Find where the given text appears and provide that cell's center as (X, Y) coordinate. 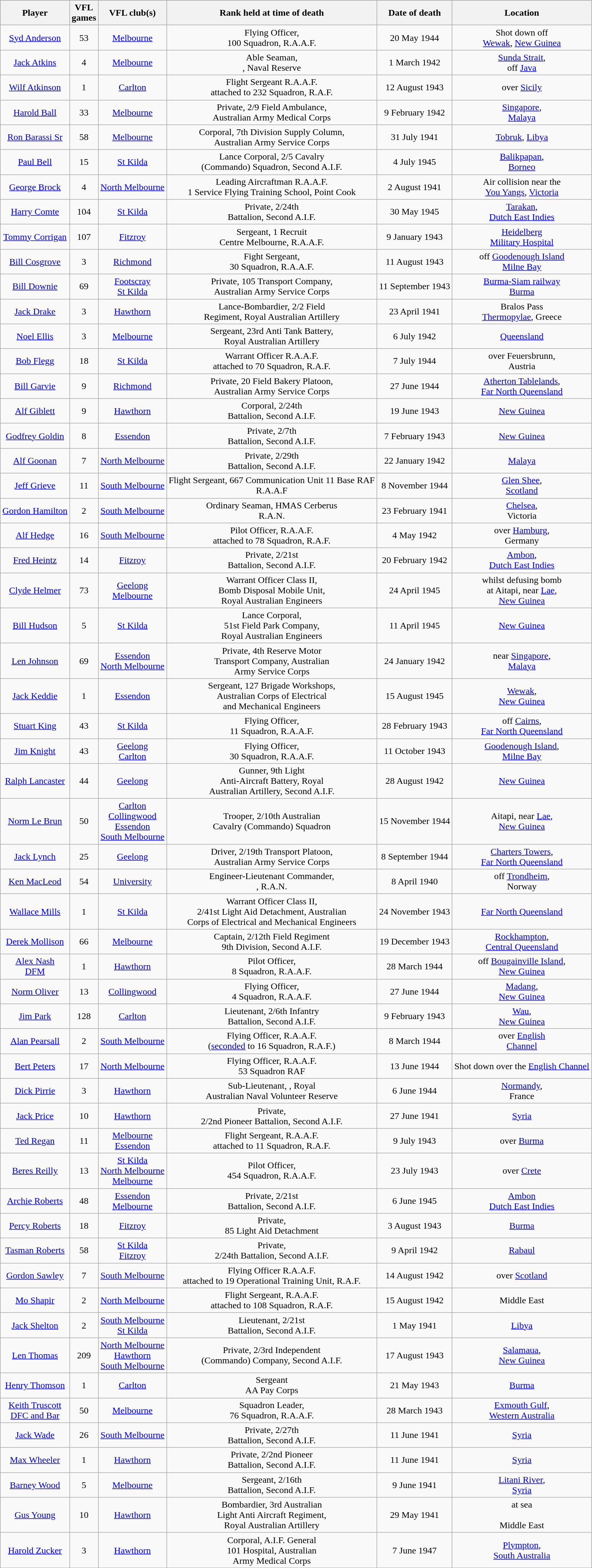
Trooper, 2/10th AustralianCavalry (Commando) Squadron (272, 822)
Archie Roberts (35, 1200)
11 October 1943 (415, 751)
Tarakan,Dutch East Indies (522, 212)
Gus Young (35, 1515)
Private, 105 Transport Company,Australian Army Service Corps (272, 286)
over Sicily (522, 87)
North MelbourneHawthornSouth Melbourne (132, 1355)
28 February 1943 (415, 726)
Beres Reilly (35, 1171)
128 (84, 1016)
Sub-Lieutenant, , RoyalAustralian Naval Volunteer Reserve (272, 1091)
Bill Hudson (35, 625)
Gordon Sawley (35, 1275)
44 (84, 781)
8 September 1944 (415, 857)
20 February 1942 (415, 560)
George Brock (35, 187)
Private, 2/24thBattalion, Second A.I.F. (272, 212)
Flying Officer,11 Squadron, R.A.A.F. (272, 726)
Godfrey Goldin (35, 436)
Lieutenant, 2/6th InfantryBattalion, Second A.I.F. (272, 1016)
28 August 1942 (415, 781)
Middle East (522, 1301)
Captain, 2/12th Field Regiment9th Division, Second A.I.F. (272, 942)
Alex NashDFM (35, 966)
GeelongMelbourne (132, 590)
9 June 1941 (415, 1485)
Wallace Mills (35, 912)
Lance Corporal, 2/5 Cavalry(Commando) Squadron, Second A.I.F. (272, 162)
Date of death (415, 13)
Alan Pearsall (35, 1041)
off Trondheim,Norway (522, 881)
Rockhampton,Central Queensland (522, 942)
Sergeant, 127 Brigade Workshops,Australian Corps of Electricaland Mechanical Engineers (272, 696)
Private, 2/2nd PioneerBattalion, Second A.I.F. (272, 1460)
Flying Officer R.A.A.F.attached to 19 Operational Training Unit, R.A.F. (272, 1275)
Shot down over the English Channel (522, 1066)
Player (35, 13)
Jim Knight (35, 751)
AmbonDutch East Indies (522, 1200)
Wilf Atkinson (35, 87)
Private, 2/27thBattalion, Second A.I.F. (272, 1435)
Norm Oliver (35, 992)
Atherton Tablelands,Far North Queensland (522, 386)
Harold Zucker (35, 1550)
28 March 1943 (415, 1410)
Normandy,France (522, 1091)
Flying Officer, R.A.A.F.53 Squadron RAF (272, 1066)
17 (84, 1066)
8 November 1944 (415, 486)
1 May 1941 (415, 1325)
Private,85 Light Aid Detachment (272, 1226)
8 April 1940 (415, 881)
19 December 1943 (415, 942)
SergeantAA Pay Corps (272, 1386)
Lance Corporal,51st Field Park Company,Royal Australian Engineers (272, 625)
6 June 1945 (415, 1200)
near Singapore,Malaya (522, 661)
31 July 1941 (415, 137)
Jack Drake (35, 311)
off Bougainville Island,New Guinea (522, 966)
Ron Barassi Sr (35, 137)
Engineer-Lieutenant Commander,, R.A.N. (272, 881)
Ted Regan (35, 1141)
Keith TruscottDFC and Bar (35, 1410)
Lieutenant, 2/21stBattalion, Second A.I.F. (272, 1325)
whilst defusing bombat Aitapi, near Lae,New Guinea (522, 590)
15 August 1942 (415, 1301)
26 (84, 1435)
HeidelbergMilitary Hospital (522, 236)
Flight Sergeant, R.A.A.F.attached to 108 Squadron, R.A.F. (272, 1301)
12 August 1943 (415, 87)
Pilot Officer,454 Squadron, R.A.A.F. (272, 1171)
Charters Towers,Far North Queensland (522, 857)
Litani River,Syria (522, 1485)
13 June 1944 (415, 1066)
Bob Flegg (35, 361)
209 (84, 1355)
Sergeant, 1 RecruitCentre Melbourne, R.A.A.F. (272, 236)
St KildaFitzroy (132, 1251)
6 July 1942 (415, 337)
Fred Heintz (35, 560)
Flying Officer,30 Squadron, R.A.A.F. (272, 751)
Jack Lynch (35, 857)
Dick Pirrie (35, 1091)
at seaMiddle East (522, 1515)
Ralph Lancaster (35, 781)
Shot down offWewak, New Guinea (522, 37)
off Goodenough IslandMilne Bay (522, 262)
Pilot Officer, R.A.A.F.attached to 78 Squadron, R.A.F. (272, 536)
VFLgames (84, 13)
Lance-Bombardier, 2/2 FieldRegiment, Royal Australian Artillery (272, 311)
Percy Roberts (35, 1226)
Far North Queensland (522, 912)
Private, 2/2nd Pioneer Battalion, Second A.I.F. (272, 1115)
4 May 1942 (415, 536)
23 July 1943 (415, 1171)
Aitapi, near Lae,New Guinea (522, 822)
Len Johnson (35, 661)
33 (84, 112)
73 (84, 590)
VFL club(s) (132, 13)
Wewak,New Guinea (522, 696)
11 August 1943 (415, 262)
9 January 1943 (415, 236)
Max Wheeler (35, 1460)
GeelongCarlton (132, 751)
Corporal, A.I.F. General101 Hospital, AustralianArmy Medical Corps (272, 1550)
9 February 1943 (415, 1016)
EssendonMelbourne (132, 1200)
Flying Officer,4 Squadron, R.A.A.F. (272, 992)
Syd Anderson (35, 37)
Bill Downie (35, 286)
Chelsea,Victoria (522, 510)
Warrant Officer Class II,Bomb Disposal Mobile Unit,Royal Australian Engineers (272, 590)
Mo Shapir (35, 1301)
Sergeant, 23rd Anti Tank Battery,Royal Australian Artillery (272, 337)
27 June 1941 (415, 1115)
Air collision near the You Yangs, Victoria (522, 187)
104 (84, 212)
8 March 1944 (415, 1041)
16 (84, 536)
Collingwood (132, 992)
9 February 1942 (415, 112)
Alf Hedge (35, 536)
Jim Park (35, 1016)
15 (84, 162)
Jack Atkins (35, 63)
3 August 1943 (415, 1226)
Corporal, 2/24thBattalion, Second A.I.F. (272, 411)
over Burma (522, 1141)
Harold Ball (35, 112)
Exmouth Gulf,Western Australia (522, 1410)
Leading Aircraftman R.A.A.F.1 Service Flying Training School, Point Cook (272, 187)
53 (84, 37)
7 July 1944 (415, 361)
Jack Keddie (35, 696)
Tobruk, Libya (522, 137)
Private, 2/3rd Independent(Commando) Company, Second A.I.F. (272, 1355)
Private, 2/29thBattalion, Second A.I.F. (272, 461)
2 August 1941 (415, 187)
14 August 1942 (415, 1275)
Driver, 2/19th Transport Platoon,Australian Army Service Corps (272, 857)
Tasman Roberts (35, 1251)
Harry Comte (35, 212)
Goodenough Island,Milne Bay (522, 751)
Jack Shelton (35, 1325)
15 August 1945 (415, 696)
24 April 1945 (415, 590)
54 (84, 881)
Clyde Helmer (35, 590)
20 May 1944 (415, 37)
Gunner, 9th LightAnti-Aircraft Battery, RoyalAustralian Artillery, Second A.I.F. (272, 781)
107 (84, 236)
Ambon,Dutch East Indies (522, 560)
Tommy Corrigan (35, 236)
Paul Bell (35, 162)
Ken MacLeod (35, 881)
Sunda Strait,off Java (522, 63)
Gordon Hamilton (35, 510)
11 September 1943 (415, 286)
21 May 1943 (415, 1386)
9 April 1942 (415, 1251)
Derek Mollison (35, 942)
Flying Officer, R.A.A.F.(seconded to 16 Squadron, R.A.F.) (272, 1041)
over EnglishChannel (522, 1041)
Bralos PassThermopylae, Greece (522, 311)
1 March 1942 (415, 63)
24 January 1942 (415, 661)
Alf Giblett (35, 411)
Warrant Officer R.A.A.F.attached to 70 Squadron, R.A.F. (272, 361)
Burma-Siam railwayBurma (522, 286)
Jack Price (35, 1115)
MelbourneEssendon (132, 1141)
off Cairns,Far North Queensland (522, 726)
Henry Thomson (35, 1386)
Pilot Officer,8 Squadron, R.A.A.F. (272, 966)
Salamaua,New Guinea (522, 1355)
South MelbourneSt Kilda (132, 1325)
over Crete (522, 1171)
14 (84, 560)
CarltonCollingwoodEssendonSouth Melbourne (132, 822)
Jeff Grieve (35, 486)
Location (522, 13)
Sergeant, 2/16thBattalion, Second A.I.F. (272, 1485)
25 (84, 857)
48 (84, 1200)
Plympton,South Australia (522, 1550)
15 November 1944 (415, 822)
28 March 1944 (415, 966)
Warrant Officer Class II,2/41st Light Aid Detachment, AustralianCorps of Electrical and Mechanical Engineers (272, 912)
Private,2/24th Battalion, Second A.I.F. (272, 1251)
Rabaul (522, 1251)
Norm Le Brun (35, 822)
Ordinary Seaman, HMAS CerberusR.A.N. (272, 510)
over Scotland (522, 1275)
7 June 1947 (415, 1550)
Flight Sergeant, R.A.A.F.attached to 11 Squadron, R.A.F. (272, 1141)
over Hamburg,Germany (522, 536)
Jack Wade (35, 1435)
29 May 1941 (415, 1515)
Bill Cosgrove (35, 262)
University (132, 881)
Len Thomas (35, 1355)
8 (84, 436)
4 July 1945 (415, 162)
Wau,New Guinea (522, 1016)
over Feuersbrunn,Austria (522, 361)
Glen Shee,Scotland (522, 486)
Private, 4th Reserve MotorTransport Company, AustralianArmy Service Corps (272, 661)
23 April 1941 (415, 311)
17 August 1943 (415, 1355)
Flying Officer,100 Squadron, R.A.A.F. (272, 37)
Madang,New Guinea (522, 992)
23 February 1941 (415, 510)
22 January 1942 (415, 461)
Squadron Leader,76 Squadron, R.A.A.F. (272, 1410)
7 February 1943 (415, 436)
Bill Garvie (35, 386)
Noel Ellis (35, 337)
Balikpapan,Borneo (522, 162)
Queensland (522, 337)
19 June 1943 (415, 411)
EssendonNorth Melbourne (132, 661)
Rank held at time of death (272, 13)
Bert Peters (35, 1066)
Singapore,Malaya (522, 112)
24 November 1943 (415, 912)
Able Seaman,, Naval Reserve (272, 63)
Flight Sergeant, 667 Communication Unit 11 Base RAFR.A.A.F (272, 486)
St KildaNorth MelbourneMelbourne (132, 1171)
Fight Sergeant,30 Squadron, R.A.A.F. (272, 262)
Stuart King (35, 726)
Flight Sergeant R.A.A.F. attached to 232 Squadron, R.A.F. (272, 87)
Private, 20 Field Bakery Platoon,Australian Army Service Corps (272, 386)
66 (84, 942)
Private, 2/7thBattalion, Second A.I.F. (272, 436)
30 May 1945 (415, 212)
6 June 1944 (415, 1091)
FootscraySt Kilda (132, 286)
Corporal, 7th Division Supply Column,Australian Army Service Corps (272, 137)
Alf Goonan (35, 461)
Private, 2/9 Field Ambulance,Australian Army Medical Corps (272, 112)
Malaya (522, 461)
Libya (522, 1325)
9 July 1943 (415, 1141)
Bombardier, 3rd AustralianLight Anti Aircraft Regiment, Royal Australian Artillery (272, 1515)
Barney Wood (35, 1485)
11 April 1945 (415, 625)
